Return [x, y] of the center of cell containing provided text 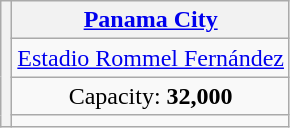
Panama City [151, 20]
Capacity: 32,000 [151, 96]
Estadio Rommel Fernández [151, 58]
